Locate the cell with the specified text and output its (X, Y) center coordinate. 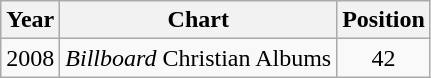
Chart (198, 20)
42 (384, 58)
Position (384, 20)
Billboard Christian Albums (198, 58)
2008 (30, 58)
Year (30, 20)
